Scan for the cell matching the given text and deliver its [x, y] coordinate at center. 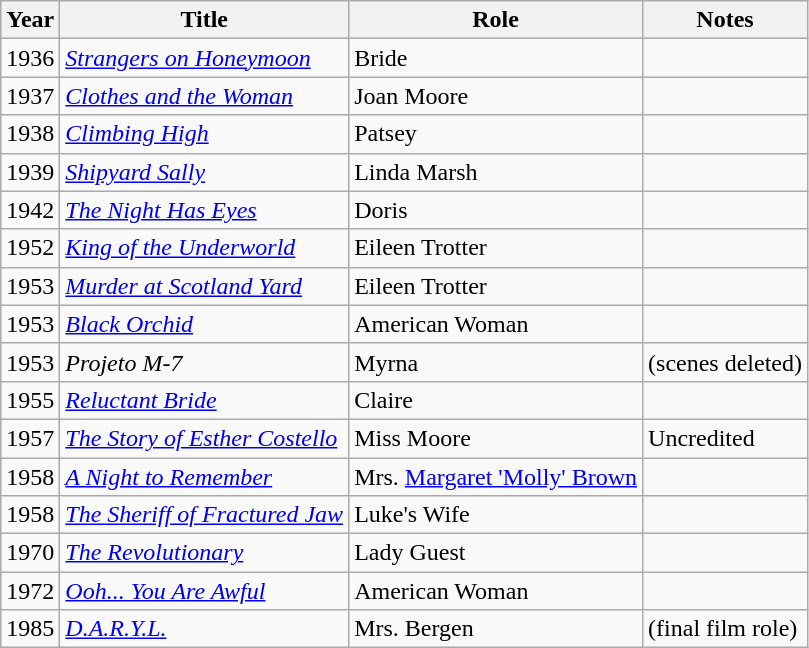
Uncredited [726, 438]
Lady Guest [496, 553]
Luke's Wife [496, 515]
Joan Moore [496, 96]
D.A.R.Y.L. [204, 629]
Projeto M-7 [204, 362]
Claire [496, 400]
Linda Marsh [496, 172]
Ooh... You Are Awful [204, 591]
Mrs. Margaret 'Molly' Brown [496, 477]
Shipyard Sally [204, 172]
Title [204, 20]
1955 [30, 400]
Reluctant Bride [204, 400]
1942 [30, 210]
1939 [30, 172]
Climbing High [204, 134]
The Sheriff of Fractured Jaw [204, 515]
1952 [30, 248]
1938 [30, 134]
Miss Moore [496, 438]
Strangers on Honeymoon [204, 58]
Doris [496, 210]
Notes [726, 20]
Myrna [496, 362]
Patsey [496, 134]
1937 [30, 96]
Bride [496, 58]
Black Orchid [204, 324]
King of the Underworld [204, 248]
The Revolutionary [204, 553]
1985 [30, 629]
(final film role) [726, 629]
1970 [30, 553]
Year [30, 20]
Role [496, 20]
Mrs. Bergen [496, 629]
1957 [30, 438]
Murder at Scotland Yard [204, 286]
1936 [30, 58]
Clothes and the Woman [204, 96]
The Night Has Eyes [204, 210]
1972 [30, 591]
(scenes deleted) [726, 362]
A Night to Remember [204, 477]
The Story of Esther Costello [204, 438]
